Return the (x, y) coordinate for the center point of the cell that contains the specified text.  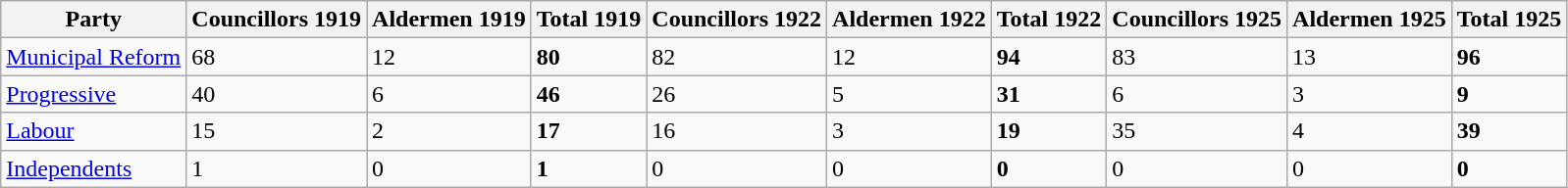
17 (589, 131)
96 (1509, 57)
19 (1049, 131)
Aldermen 1922 (910, 20)
35 (1197, 131)
80 (589, 57)
Councillors 1919 (277, 20)
68 (277, 57)
Councillors 1925 (1197, 20)
Aldermen 1925 (1370, 20)
Councillors 1922 (737, 20)
9 (1509, 94)
13 (1370, 57)
40 (277, 94)
Total 1922 (1049, 20)
16 (737, 131)
Total 1919 (589, 20)
Progressive (94, 94)
Labour (94, 131)
Independents (94, 168)
Municipal Reform (94, 57)
82 (737, 57)
31 (1049, 94)
83 (1197, 57)
26 (737, 94)
Party (94, 20)
2 (449, 131)
15 (277, 131)
Aldermen 1919 (449, 20)
4 (1370, 131)
46 (589, 94)
94 (1049, 57)
39 (1509, 131)
Total 1925 (1509, 20)
5 (910, 94)
